Provide the [X, Y] coordinate of the cell's center where the given text is located.  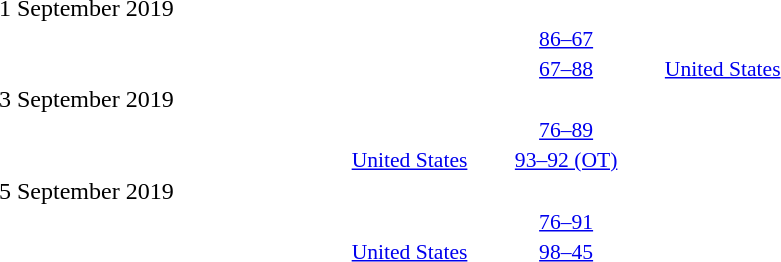
76–91 [566, 222]
76–89 [566, 130]
86–67 [566, 38]
93–92 (OT) [566, 160]
67–88 [566, 68]
